Output the (X, Y) coordinate of the center of the cell containing the given text.  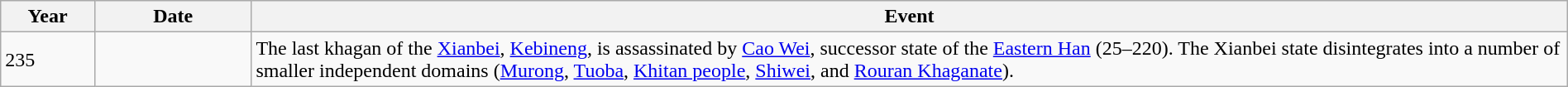
Event (910, 17)
235 (48, 60)
Date (172, 17)
Year (48, 17)
